Search for the cell housing the specified text and yield its (X, Y) center coordinate. 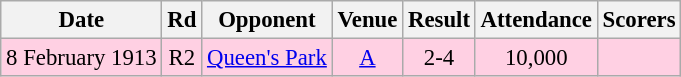
R2 (182, 58)
Opponent (267, 20)
10,000 (536, 58)
Venue (368, 20)
Queen's Park (267, 58)
Scorers (639, 20)
Result (440, 20)
A (368, 58)
Rd (182, 20)
8 February 1913 (82, 58)
2-4 (440, 58)
Date (82, 20)
Attendance (536, 20)
